Locate the cell with the specified text and output its (x, y) center coordinate. 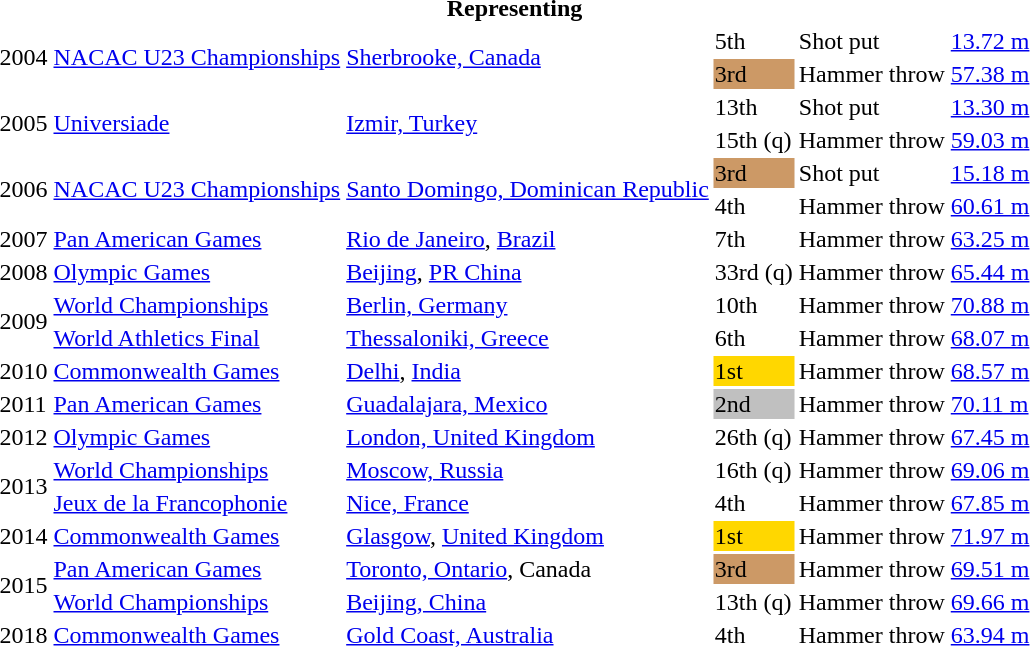
Beijing, PR China (528, 272)
10th (754, 305)
Delhi, India (528, 371)
16th (q) (754, 470)
15th (q) (754, 140)
Berlin, Germany (528, 305)
World Athletics Final (197, 338)
2nd (754, 404)
Universiade (197, 124)
Rio de Janeiro, Brazil (528, 239)
Beijing, China (528, 602)
London, United Kingdom (528, 437)
Guadalajara, Mexico (528, 404)
Jeux de la Francophonie (197, 503)
6th (754, 338)
Nice, France (528, 503)
Izmir, Turkey (528, 124)
Moscow, Russia (528, 470)
Sherbrooke, Canada (528, 58)
Glasgow, United Kingdom (528, 536)
13th (q) (754, 602)
33rd (q) (754, 272)
Toronto, Ontario, Canada (528, 569)
Santo Domingo, Dominican Republic (528, 190)
7th (754, 239)
13th (754, 107)
5th (754, 41)
Thessaloniki, Greece (528, 338)
26th (q) (754, 437)
